Detect which cell encompasses the target text, then output its [X, Y] center coordinate. 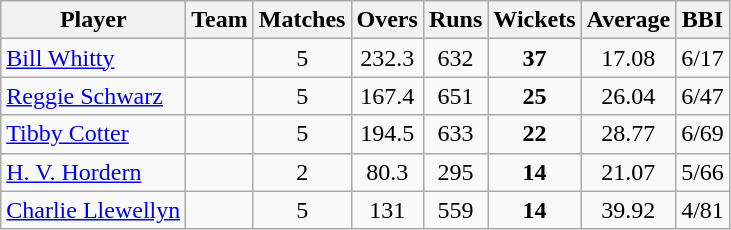
25 [534, 96]
21.07 [628, 172]
4/81 [703, 210]
28.77 [628, 134]
194.5 [387, 134]
80.3 [387, 172]
22 [534, 134]
651 [455, 96]
Player [94, 20]
Reggie Schwarz [94, 96]
Team [220, 20]
6/69 [703, 134]
Average [628, 20]
633 [455, 134]
5/66 [703, 172]
295 [455, 172]
6/47 [703, 96]
Overs [387, 20]
632 [455, 58]
559 [455, 210]
Charlie Llewellyn [94, 210]
6/17 [703, 58]
232.3 [387, 58]
2 [302, 172]
39.92 [628, 210]
26.04 [628, 96]
167.4 [387, 96]
BBI [703, 20]
H. V. Hordern [94, 172]
17.08 [628, 58]
Runs [455, 20]
Tibby Cotter [94, 134]
131 [387, 210]
Matches [302, 20]
Bill Whitty [94, 58]
Wickets [534, 20]
37 [534, 58]
